Scan for the cell matching the given text and deliver its (X, Y) coordinate at center. 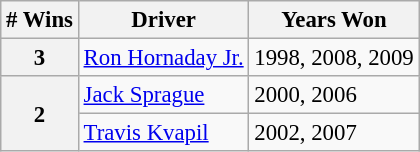
Years Won (334, 20)
Driver (164, 20)
Ron Hornaday Jr. (164, 58)
1998, 2008, 2009 (334, 58)
2002, 2007 (334, 133)
# Wins (40, 20)
Jack Sprague (164, 95)
Travis Kvapil (164, 133)
2 (40, 114)
2000, 2006 (334, 95)
3 (40, 58)
